Extract the (X, Y) coordinate from the center of the cell holding the provided text.  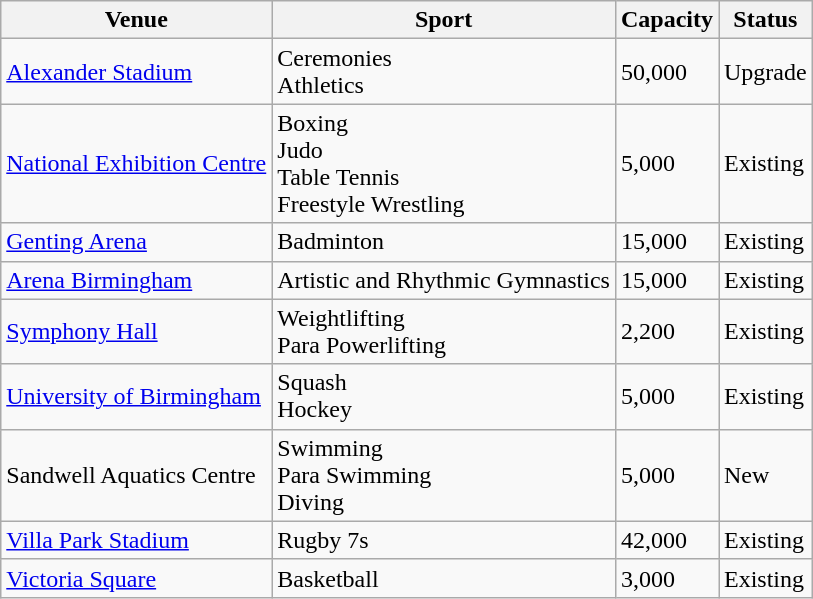
SquashHockey (444, 396)
Upgrade (765, 72)
Rugby 7s (444, 540)
2,200 (666, 332)
Sandwell Aquatics Centre (136, 475)
Victoria Square (136, 578)
42,000 (666, 540)
BoxingJudoTable TennisFreestyle Wrestling (444, 164)
Badminton (444, 242)
Basketball (444, 578)
Alexander Stadium (136, 72)
Arena Birmingham (136, 280)
Symphony Hall (136, 332)
SwimmingPara SwimmingDiving (444, 475)
Villa Park Stadium (136, 540)
Sport (444, 20)
New (765, 475)
Status (765, 20)
3,000 (666, 578)
50,000 (666, 72)
WeightliftingPara Powerlifting (444, 332)
University of Birmingham (136, 396)
Artistic and Rhythmic Gymnastics (444, 280)
Genting Arena (136, 242)
CeremoniesAthletics (444, 72)
Venue (136, 20)
National Exhibition Centre (136, 164)
Capacity (666, 20)
